For the text-containing cell, return its midpoint in (x, y) coordinate format. 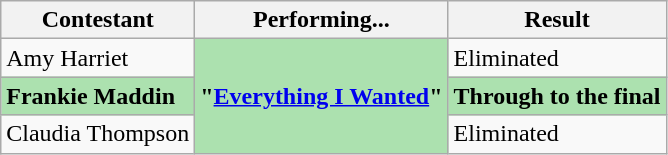
Frankie Maddin (98, 96)
Through to the final (557, 96)
Result (557, 20)
Amy Harriet (98, 58)
Contestant (98, 20)
Performing... (322, 20)
"Everything I Wanted" (322, 96)
Claudia Thompson (98, 134)
